Return the [X, Y] coordinate for the center point of the cell that contains the specified text.  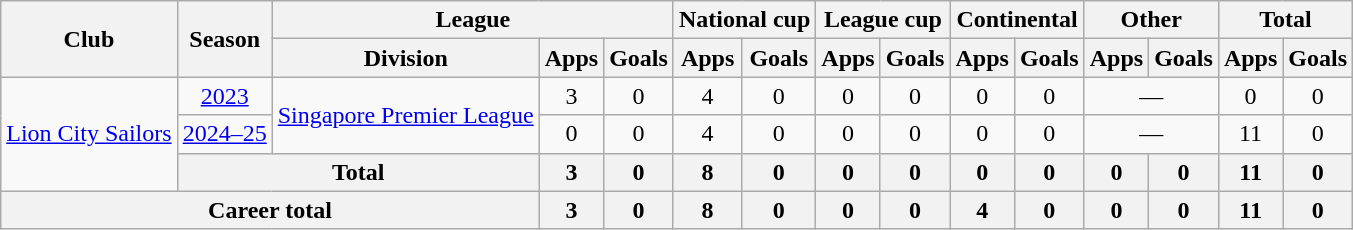
Continental [1017, 20]
2023 [224, 96]
Season [224, 39]
Singapore Premier League [406, 115]
Division [406, 58]
Other [1151, 20]
League cup [883, 20]
Lion City Sailors [89, 134]
Career total [270, 210]
National cup [744, 20]
Club [89, 39]
2024–25 [224, 134]
League [472, 20]
